Scan for the cell matching the given text and deliver its [X, Y] coordinate at center. 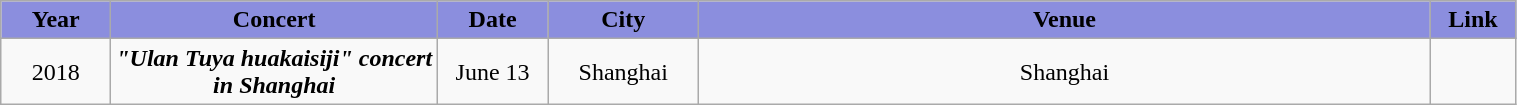
Year [56, 20]
Link [1473, 20]
Date [493, 20]
Venue [1064, 20]
June 13 [493, 72]
City [624, 20]
Concert [274, 20]
"Ulan Tuya huakaisiji" concert in Shanghai [274, 72]
2018 [56, 72]
